Identify which cell holds the provided text, then report its [X, Y] central coordinate. 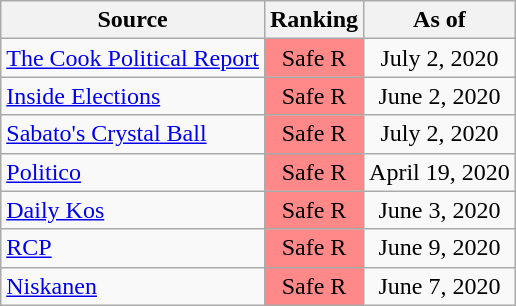
Sabato's Crystal Ball [133, 134]
April 19, 2020 [440, 172]
Inside Elections [133, 96]
Niskanen [133, 286]
Source [133, 20]
Ranking [314, 20]
Daily Kos [133, 210]
June 9, 2020 [440, 248]
As of [440, 20]
RCP [133, 248]
The Cook Political Report [133, 58]
Politico [133, 172]
June 7, 2020 [440, 286]
June 2, 2020 [440, 96]
June 3, 2020 [440, 210]
